Detect which cell encompasses the target text, then output its [x, y] center coordinate. 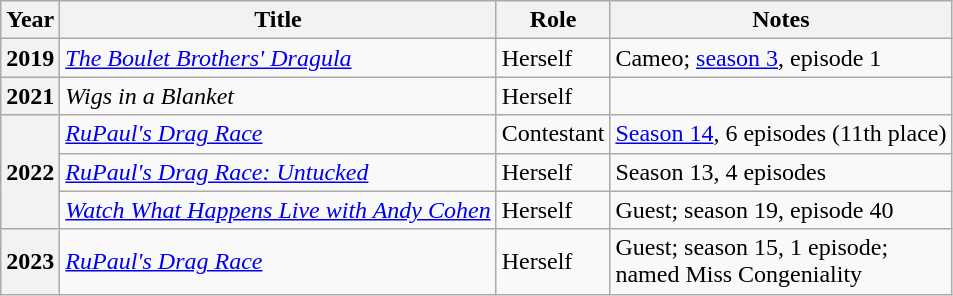
2021 [30, 96]
Title [278, 20]
Wigs in a Blanket [278, 96]
Guest; season 19, episode 40 [781, 210]
2022 [30, 172]
Watch What Happens Live with Andy Cohen [278, 210]
Year [30, 20]
Season 14, 6 episodes (11th place) [781, 134]
Role [553, 20]
RuPaul's Drag Race: Untucked [278, 172]
2023 [30, 262]
2019 [30, 58]
Contestant [553, 134]
Guest; season 15, 1 episode;named Miss Congeniality [781, 262]
The Boulet Brothers' Dragula [278, 58]
Notes [781, 20]
Season 13, 4 episodes [781, 172]
Cameo; season 3, episode 1 [781, 58]
